Locate the cell with the specified text and output its (x, y) center coordinate. 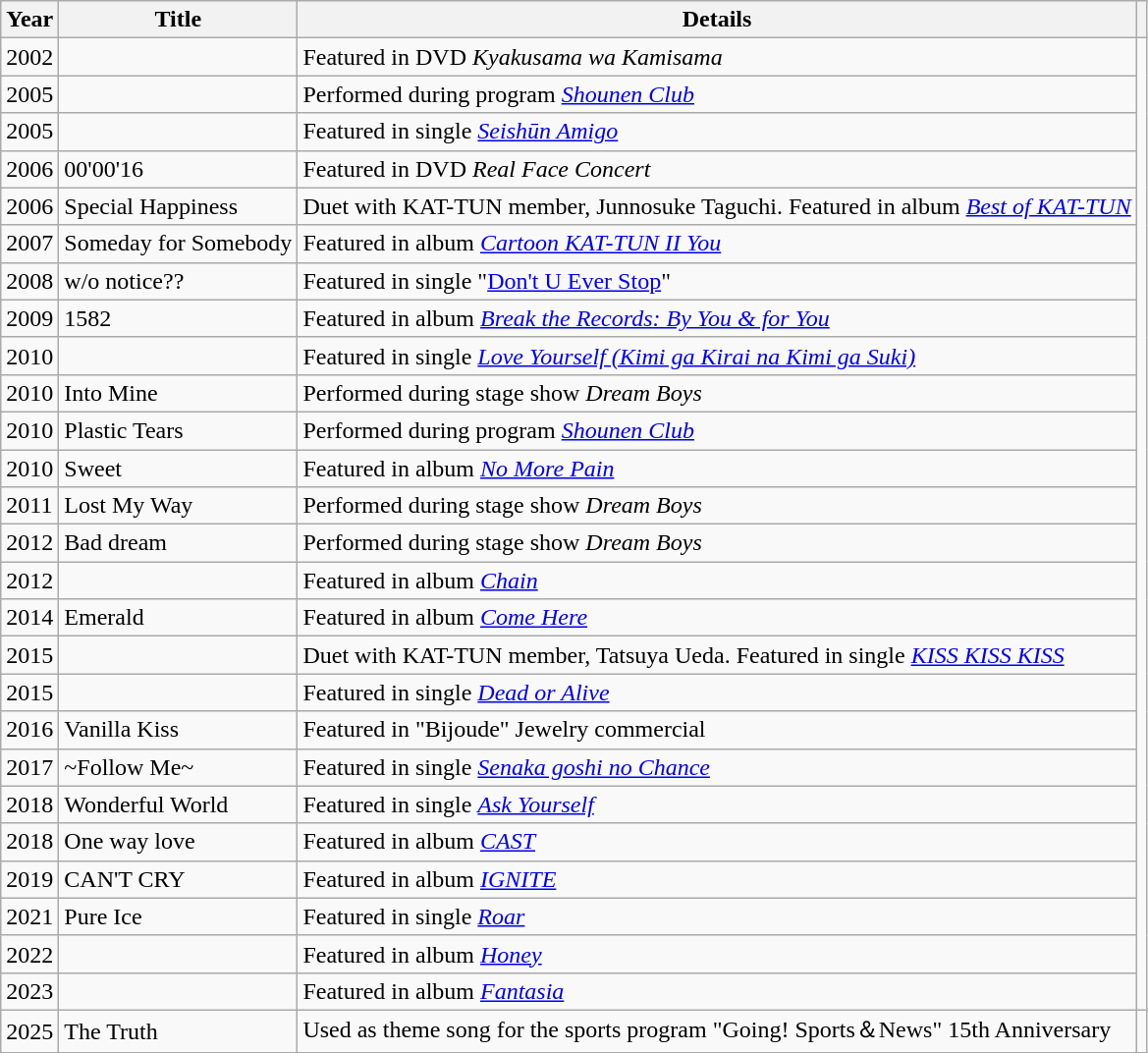
The Truth (179, 1031)
Featured in DVD Real Face Concert (717, 169)
Pure Ice (179, 916)
2016 (29, 730)
Featured in single Seishūn Amigo (717, 132)
CAN'T CRY (179, 879)
Sweet (179, 469)
2007 (29, 244)
Plastic Tears (179, 430)
Used as theme song for the sports program "Going! Sports＆News" 15th Anniversary (717, 1031)
Someday for Somebody (179, 244)
Duet with KAT-TUN member, Junnosuke Taguchi. Featured in album Best of KAT-TUN (717, 206)
Lost My Way (179, 506)
Featured in album Fantasia (717, 991)
2009 (29, 318)
Featured in album Honey (717, 954)
w/o notice?? (179, 281)
2023 (29, 991)
Featured in album Break the Records: By You & for You (717, 318)
Featured in single Dead or Alive (717, 693)
Bad dream (179, 543)
2011 (29, 506)
2025 (29, 1031)
Featured in single Senaka goshi no Chance (717, 767)
Featured in single "Don't U Ever Stop" (717, 281)
Featured in album No More Pain (717, 469)
Featured in single Love Yourself (Kimi ga Kirai na Kimi ga Suki) (717, 356)
2021 (29, 916)
Title (179, 20)
~Follow Me~ (179, 767)
1582 (179, 318)
2019 (29, 879)
2022 (29, 954)
00'00'16 (179, 169)
Featured in "Bijoude" Jewelry commercial (717, 730)
2002 (29, 57)
Featured in album IGNITE (717, 879)
Vanilla Kiss (179, 730)
Special Happiness (179, 206)
Featured in album CAST (717, 842)
Wonderful World (179, 804)
Emerald (179, 618)
2014 (29, 618)
Featured in single Ask Yourself (717, 804)
Into Mine (179, 393)
Featured in album Cartoon KAT-TUN II You (717, 244)
2017 (29, 767)
2008 (29, 281)
One way love (179, 842)
Details (717, 20)
Duet with KAT-TUN member, Tatsuya Ueda. Featured in single KISS KISS KISS (717, 655)
Featured in DVD Kyakusama wa Kamisama (717, 57)
Featured in single Roar (717, 916)
Year (29, 20)
Featured in album Chain (717, 581)
Featured in album Come Here (717, 618)
